For the text-containing cell, return its midpoint in (X, Y) coordinate format. 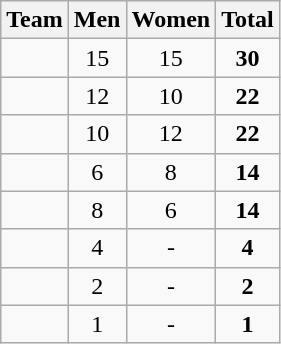
Total (248, 20)
Men (97, 20)
Team (35, 20)
30 (248, 58)
Women (171, 20)
